Provide the [x, y] coordinate of the cell's center where the given text is located.  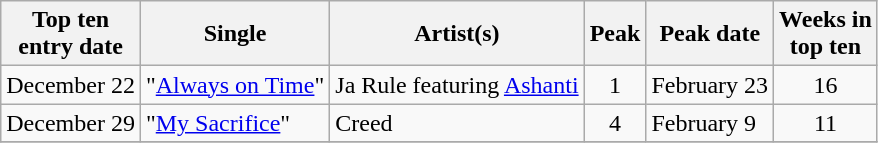
16 [826, 85]
Peak date [710, 34]
December 22 [71, 85]
Peak [615, 34]
Artist(s) [457, 34]
Ja Rule featuring Ashanti [457, 85]
"Always on Time" [234, 85]
4 [615, 123]
February 9 [710, 123]
11 [826, 123]
December 29 [71, 123]
Top tenentry date [71, 34]
Single [234, 34]
Creed [457, 123]
Weeks intop ten [826, 34]
1 [615, 85]
"My Sacrifice" [234, 123]
February 23 [710, 85]
